Output the [X, Y] coordinate of the center of the cell containing the given text.  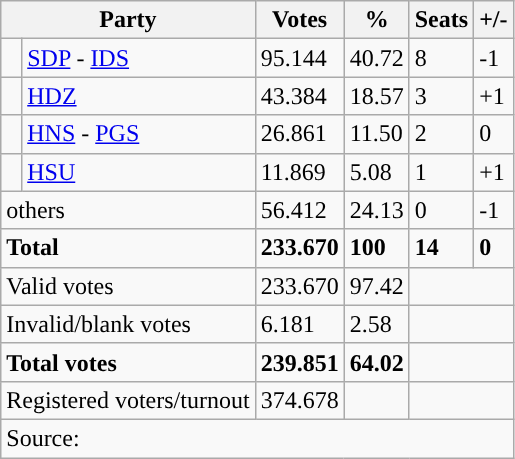
374.678 [300, 400]
6.181 [300, 324]
97.42 [376, 286]
239.851 [300, 362]
64.02 [376, 362]
Invalid/blank votes [128, 324]
5.08 [376, 172]
56.412 [300, 210]
Party [128, 20]
95.144 [300, 58]
SDP - IDS [138, 58]
% [376, 20]
HNS - PGS [138, 134]
1 [441, 172]
Total votes [128, 362]
Registered voters/turnout [128, 400]
Total [128, 248]
8 [441, 58]
Valid votes [128, 286]
Source: [257, 438]
Votes [300, 20]
26.861 [300, 134]
2.58 [376, 324]
43.384 [300, 96]
+/- [494, 20]
2 [441, 134]
HSU [138, 172]
11.50 [376, 134]
3 [441, 96]
Seats [441, 20]
14 [441, 248]
HDZ [138, 96]
40.72 [376, 58]
11.869 [300, 172]
24.13 [376, 210]
100 [376, 248]
others [128, 210]
18.57 [376, 96]
